Identify which cell holds the provided text, then report its [x, y] central coordinate. 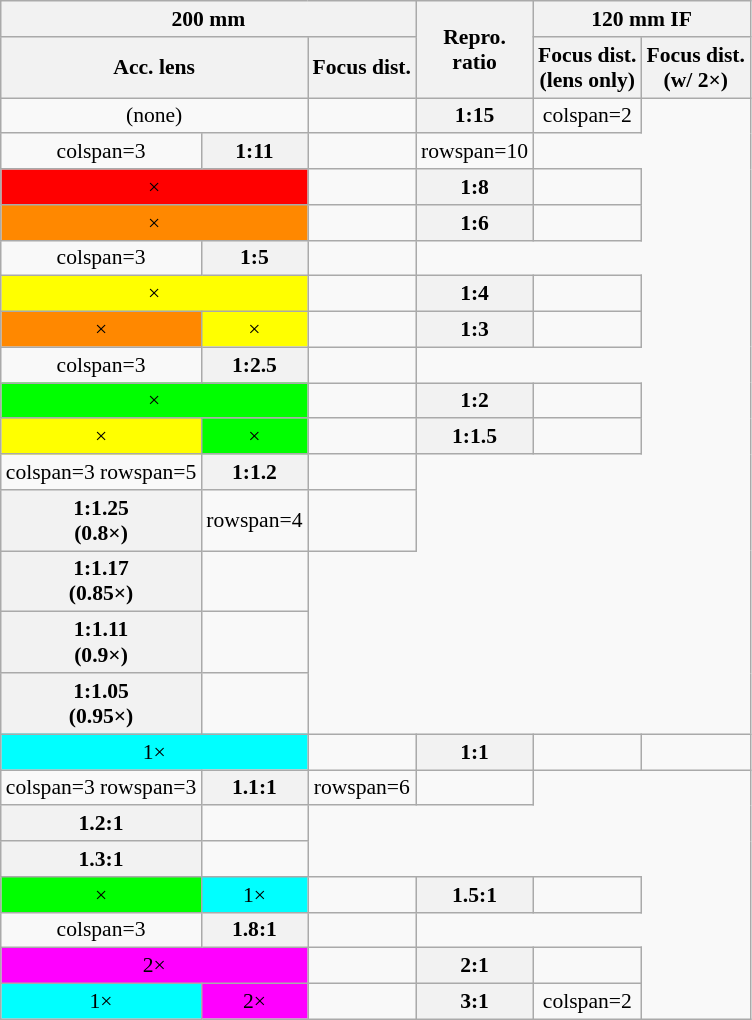
1:15 [474, 116]
Focus dist.(w/ 2×) [696, 68]
1.2:1 [102, 824]
1:1.2 [254, 472]
1:1.05(0.95×) [102, 704]
1:3 [474, 330]
1:6 [474, 223]
1:8 [474, 187]
1.1:1 [254, 788]
1:2 [474, 401]
Focus dist. [362, 68]
1:11 [254, 152]
1:5 [254, 258]
1:1.5 [474, 437]
rowspan=6 [362, 788]
1.5:1 [474, 895]
120 mm IF [642, 19]
1:1 [474, 752]
1:1.17(0.85×) [102, 582]
200 mm [208, 19]
Repro.ratio [474, 50]
Acc. lens [154, 68]
2:1 [474, 966]
1:1.11(0.9×) [102, 642]
3:1 [474, 1002]
1:2.5 [254, 365]
Focus dist.(lens only) [587, 68]
rowspan=4 [254, 520]
(none) [154, 116]
1.8:1 [254, 930]
1:1.25(0.8×) [102, 520]
1:4 [474, 294]
rowspan=10 [474, 152]
1.3:1 [102, 859]
colspan=3 rowspan=3 [102, 788]
colspan=3 rowspan=5 [102, 472]
